Pinpoint the cell where the given text exists, returning its [X, Y] midpoint coordinate. 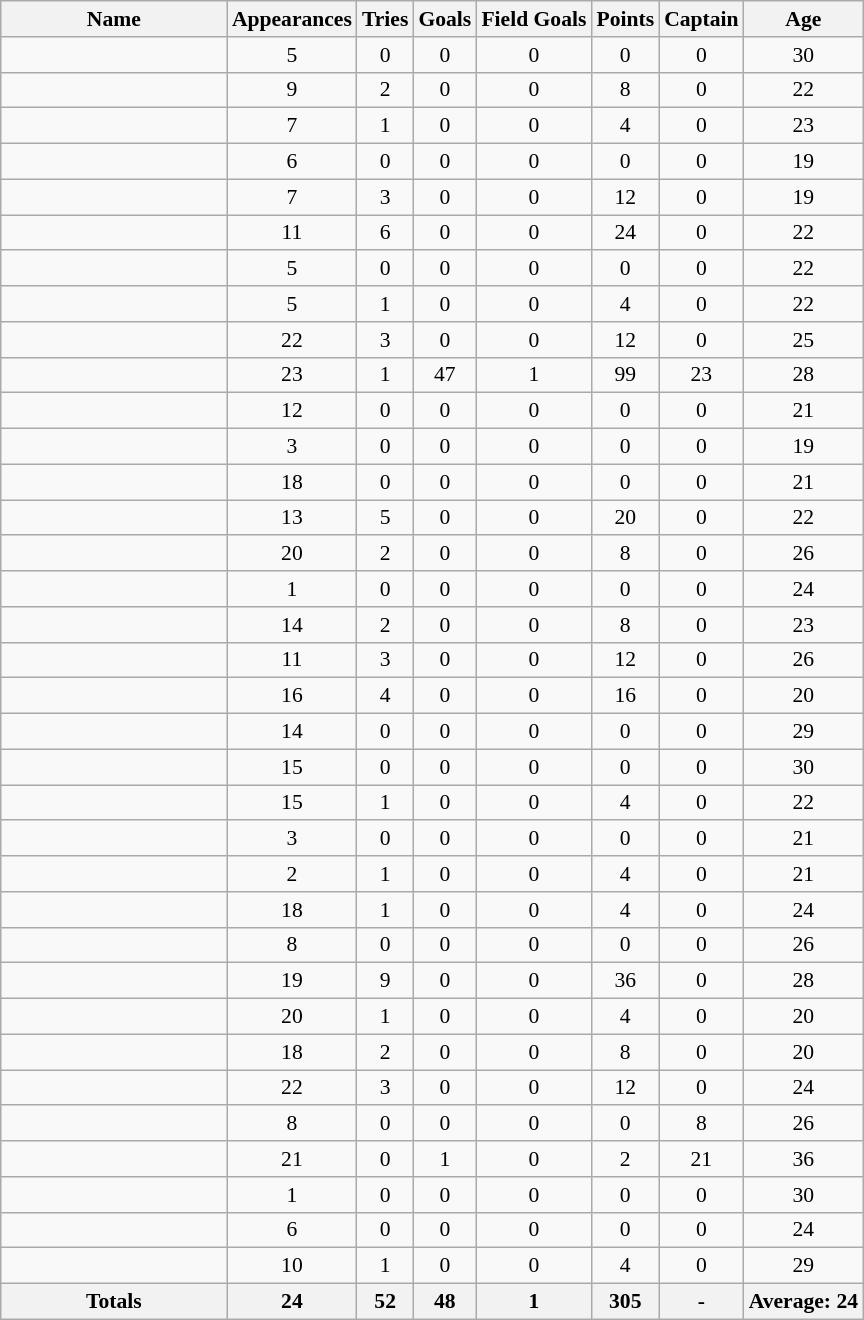
Goals [444, 19]
Field Goals [534, 19]
Name [114, 19]
Average: 24 [804, 1302]
13 [292, 518]
47 [444, 375]
Appearances [292, 19]
Tries [385, 19]
10 [292, 1266]
99 [625, 375]
52 [385, 1302]
305 [625, 1302]
Captain [702, 19]
Points [625, 19]
- [702, 1302]
Totals [114, 1302]
Age [804, 19]
25 [804, 340]
48 [444, 1302]
